Output the [x, y] coordinate of the center of the cell containing the given text.  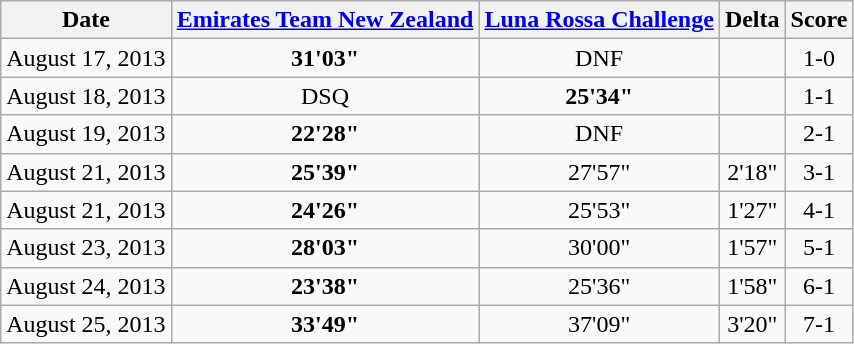
DSQ [325, 96]
August 19, 2013 [86, 134]
27'57" [599, 172]
Luna Rossa Challenge [599, 20]
Score [819, 20]
Emirates Team New Zealand [325, 20]
2-1 [819, 134]
1'57" [752, 248]
Delta [752, 20]
25'39" [325, 172]
25'53" [599, 210]
7-1 [819, 324]
22'28" [325, 134]
24'26" [325, 210]
Date [86, 20]
3-1 [819, 172]
1-0 [819, 58]
1-1 [819, 96]
4-1 [819, 210]
23'38" [325, 286]
August 18, 2013 [86, 96]
25'36" [599, 286]
August 25, 2013 [86, 324]
31'03" [325, 58]
1'27" [752, 210]
August 24, 2013 [86, 286]
August 17, 2013 [86, 58]
37'09" [599, 324]
1'58" [752, 286]
6-1 [819, 286]
30'00" [599, 248]
33'49" [325, 324]
3'20" [752, 324]
25'34" [599, 96]
28'03" [325, 248]
2'18" [752, 172]
5-1 [819, 248]
August 23, 2013 [86, 248]
